Return (X, Y) of the center of cell containing provided text 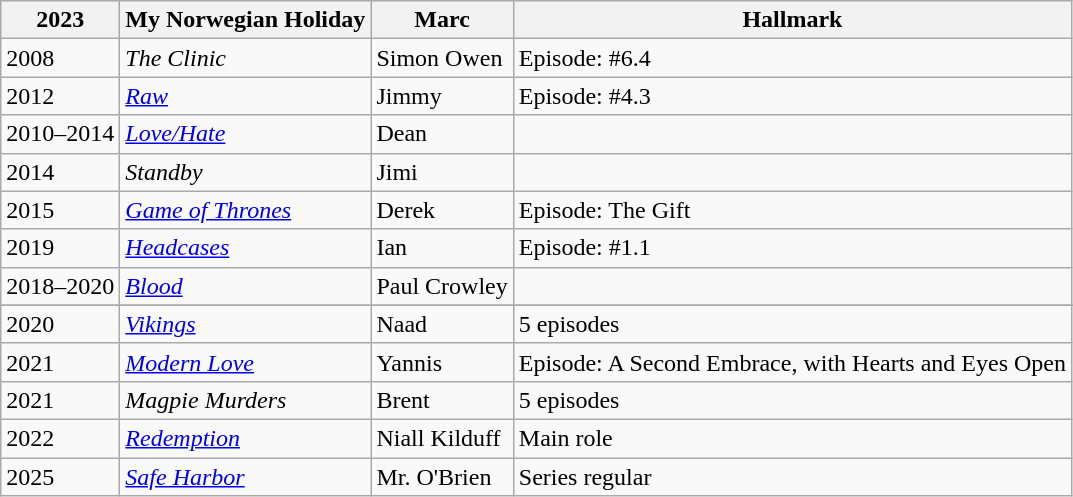
My Norwegian Holiday (246, 20)
2022 (60, 438)
Niall Kilduff (442, 438)
Episode: The Gift (792, 210)
Episode: #1.1 (792, 248)
Jimi (442, 172)
Naad (442, 324)
2018–2020 (60, 286)
2023 (60, 20)
2010–2014 (60, 134)
Episode: A Second Embrace, with Hearts and Eyes Open (792, 362)
Vikings (246, 324)
2012 (60, 96)
Mr. O'Brien (442, 477)
Hallmark (792, 20)
2020 (60, 324)
Main role (792, 438)
Standby (246, 172)
Series regular (792, 477)
Simon Owen (442, 58)
Brent (442, 400)
Modern Love (246, 362)
2019 (60, 248)
Paul Crowley (442, 286)
Episode: #6.4 (792, 58)
Headcases (246, 248)
Dean (442, 134)
Game of Thrones (246, 210)
Safe Harbor (246, 477)
2008 (60, 58)
Derek (442, 210)
Episode: #4.3 (792, 96)
2015 (60, 210)
2025 (60, 477)
Love/Hate (246, 134)
Magpie Murders (246, 400)
Yannis (442, 362)
Jimmy (442, 96)
Ian (442, 248)
2014 (60, 172)
Raw (246, 96)
Marc (442, 20)
Redemption (246, 438)
Blood (246, 286)
The Clinic (246, 58)
